Output the (x, y) coordinate of the center of the cell containing the given text.  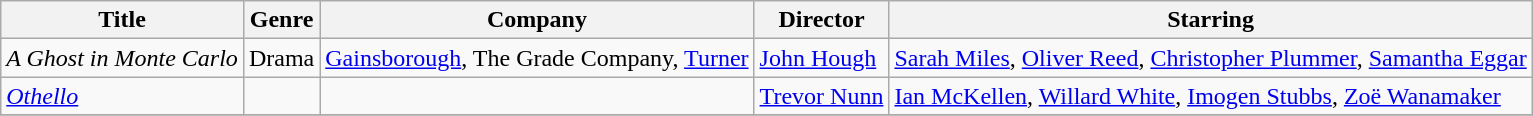
Gainsborough, The Grade Company, Turner (537, 58)
Sarah Miles, Oliver Reed, Christopher Plummer, Samantha Eggar (1210, 58)
Drama (281, 58)
Title (122, 20)
Othello (122, 96)
Trevor Nunn (822, 96)
Company (537, 20)
Ian McKellen, Willard White, Imogen Stubbs, Zoë Wanamaker (1210, 96)
A Ghost in Monte Carlo (122, 58)
Director (822, 20)
John Hough (822, 58)
Genre (281, 20)
Starring (1210, 20)
